Detect which cell encompasses the target text, then output its (X, Y) center coordinate. 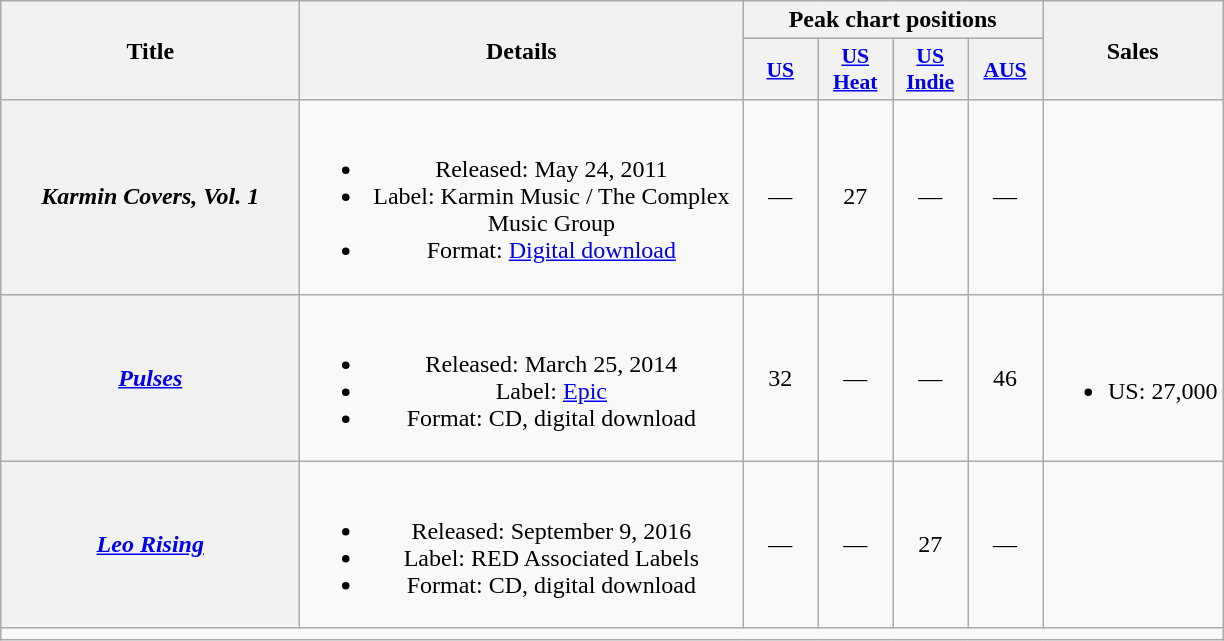
US (780, 70)
AUS (1006, 70)
Released: March 25, 2014Label: EpicFormat: CD, digital download (522, 378)
US Indie (930, 70)
Karmin Covers, Vol. 1 (150, 197)
Details (522, 50)
US Heat (856, 70)
Released: September 9, 2016Label: RED Associated LabelsFormat: CD, digital download (522, 544)
Leo Rising (150, 544)
Title (150, 50)
Peak chart positions (893, 20)
Sales (1132, 50)
32 (780, 378)
46 (1006, 378)
Released: May 24, 2011Label: Karmin Music / The Complex Music GroupFormat: Digital download (522, 197)
Pulses (150, 378)
US: 27,000 (1132, 378)
